Extract the [X, Y] coordinate from the center of the cell holding the provided text.  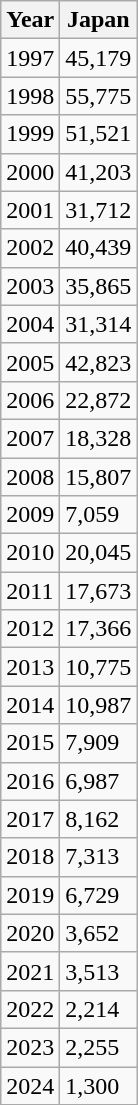
2013 [30, 667]
10,987 [98, 705]
2022 [30, 1009]
2004 [30, 324]
2007 [30, 438]
2010 [30, 553]
2023 [30, 1047]
55,775 [98, 96]
2000 [30, 172]
20,045 [98, 553]
2021 [30, 971]
17,366 [98, 629]
2001 [30, 210]
1997 [30, 58]
2014 [30, 705]
17,673 [98, 591]
2008 [30, 477]
2002 [30, 248]
31,712 [98, 210]
1999 [30, 134]
51,521 [98, 134]
3,513 [98, 971]
2016 [30, 781]
2015 [30, 743]
2,255 [98, 1047]
15,807 [98, 477]
2006 [30, 400]
3,652 [98, 933]
35,865 [98, 286]
7,313 [98, 857]
31,314 [98, 324]
2024 [30, 1085]
41,203 [98, 172]
2018 [30, 857]
2009 [30, 515]
6,987 [98, 781]
2017 [30, 819]
8,162 [98, 819]
2012 [30, 629]
2005 [30, 362]
18,328 [98, 438]
6,729 [98, 895]
7,059 [98, 515]
2,214 [98, 1009]
Japan [98, 20]
22,872 [98, 400]
45,179 [98, 58]
2019 [30, 895]
2020 [30, 933]
7,909 [98, 743]
42,823 [98, 362]
2003 [30, 286]
2011 [30, 591]
1,300 [98, 1085]
Year [30, 20]
10,775 [98, 667]
40,439 [98, 248]
1998 [30, 96]
